Pinpoint the cell where the given text exists, returning its [X, Y] midpoint coordinate. 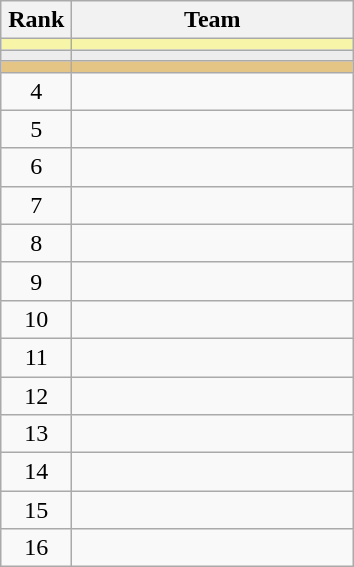
Team [212, 20]
10 [36, 319]
12 [36, 395]
16 [36, 548]
5 [36, 129]
15 [36, 510]
7 [36, 205]
4 [36, 91]
9 [36, 281]
Rank [36, 20]
6 [36, 167]
8 [36, 243]
13 [36, 434]
14 [36, 472]
11 [36, 357]
